Pinpoint the cell where the given text exists, returning its [X, Y] midpoint coordinate. 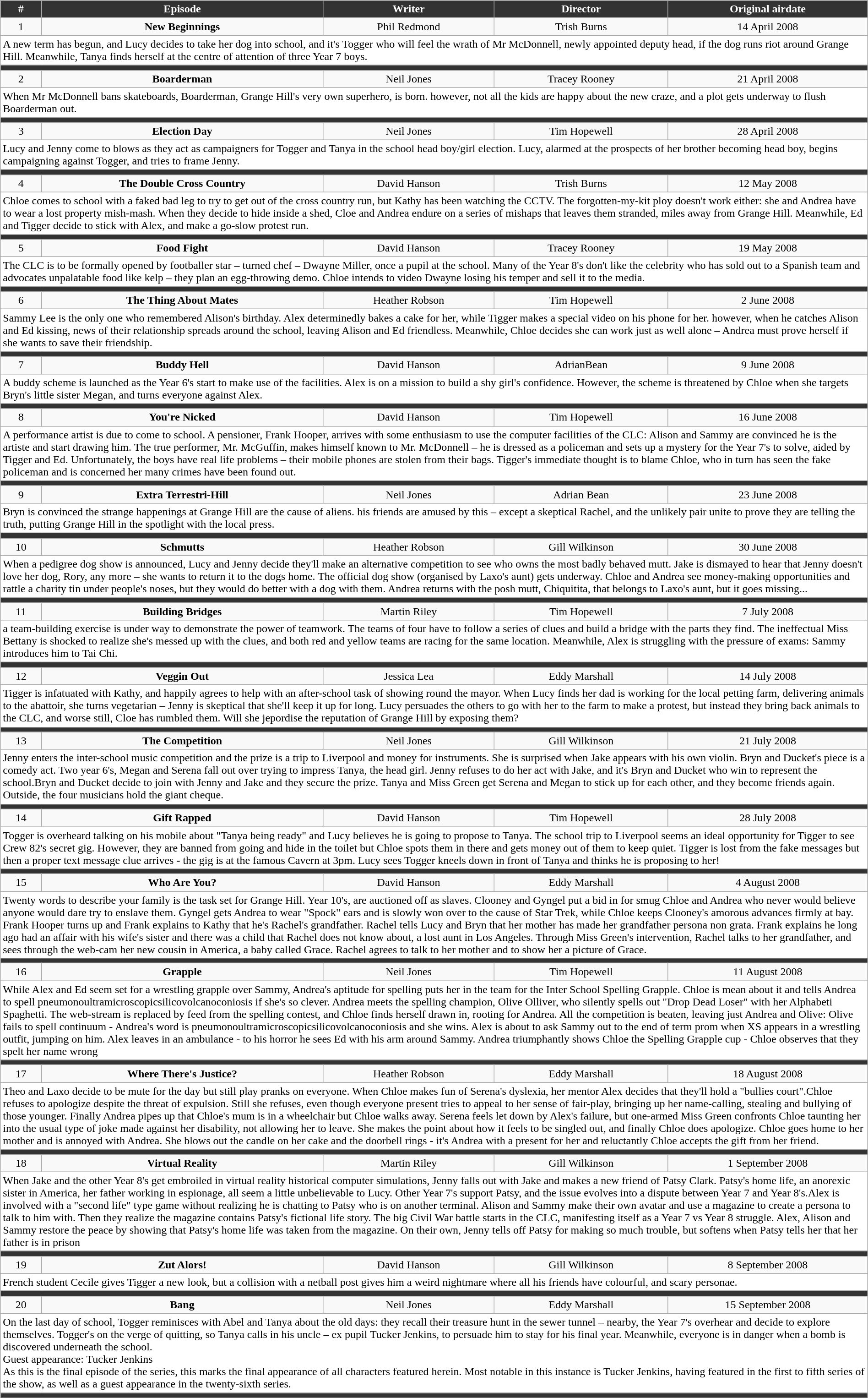
2 [21, 79]
The Thing About Mates [182, 300]
5 [21, 248]
Adrian Bean [581, 494]
20 [21, 1305]
3 [21, 131]
Director [581, 9]
13 [21, 741]
10 [21, 546]
1 September 2008 [768, 1163]
11 [21, 612]
Who Are You? [182, 882]
15 September 2008 [768, 1305]
Schmutts [182, 546]
4 August 2008 [768, 882]
14 April 2008 [768, 27]
8 September 2008 [768, 1265]
12 [21, 676]
12 May 2008 [768, 183]
Grapple [182, 972]
19 [21, 1265]
16 June 2008 [768, 417]
Gift Rapped [182, 818]
14 [21, 818]
Where There's Justice? [182, 1074]
21 July 2008 [768, 741]
Phil Redmond [408, 27]
You're Nicked [182, 417]
6 [21, 300]
8 [21, 417]
23 June 2008 [768, 494]
1 [21, 27]
7 [21, 365]
Extra Terrestri-Hill [182, 494]
# [21, 9]
28 April 2008 [768, 131]
17 [21, 1074]
21 April 2008 [768, 79]
Episode [182, 9]
Bang [182, 1305]
28 July 2008 [768, 818]
Buddy Hell [182, 365]
Election Day [182, 131]
Jessica Lea [408, 676]
11 August 2008 [768, 972]
Boarderman [182, 79]
AdrianBean [581, 365]
19 May 2008 [768, 248]
The Double Cross Country [182, 183]
18 [21, 1163]
Veggin Out [182, 676]
2 June 2008 [768, 300]
9 June 2008 [768, 365]
Building Bridges [182, 612]
16 [21, 972]
Zut Alors! [182, 1265]
Virtual Reality [182, 1163]
7 July 2008 [768, 612]
30 June 2008 [768, 546]
New Beginnings [182, 27]
Original airdate [768, 9]
14 July 2008 [768, 676]
Food Fight [182, 248]
Writer [408, 9]
15 [21, 882]
The Competition [182, 741]
4 [21, 183]
18 August 2008 [768, 1074]
9 [21, 494]
